Output the (X, Y) coordinate of the center of the cell containing the given text.  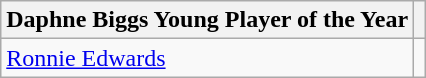
Ronnie Edwards (208, 58)
Daphne Biggs Young Player of the Year (208, 20)
